Identify which cell holds the provided text, then report its [X, Y] central coordinate. 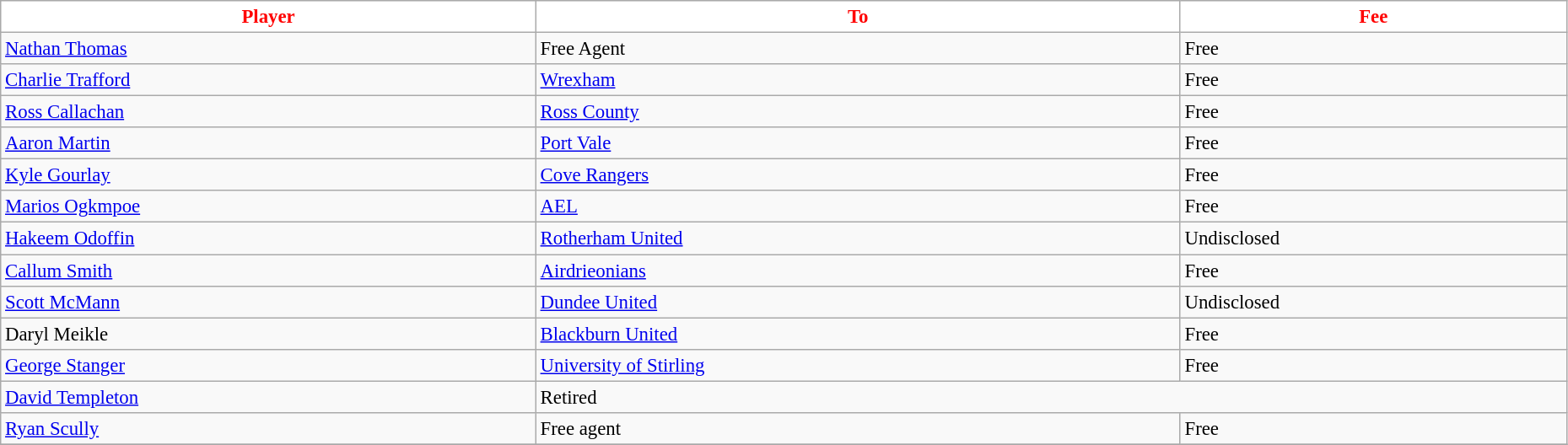
Marios Ogkmpoe [268, 206]
Ross Callachan [268, 112]
Aaron Martin [268, 143]
Retired [1051, 397]
Scott McMann [268, 302]
Daryl Meikle [268, 334]
To [858, 17]
Hakeem Odoffin [268, 239]
Nathan Thomas [268, 49]
Wrexham [858, 80]
Fee [1373, 17]
Cove Rangers [858, 175]
AEL [858, 206]
Dundee United [858, 302]
Ross County [858, 112]
Blackburn United [858, 334]
Free agent [858, 429]
Charlie Trafford [268, 80]
Kyle Gourlay [268, 175]
Ryan Scully [268, 429]
David Templeton [268, 397]
Airdrieonians [858, 271]
University of Stirling [858, 365]
Callum Smith [268, 271]
Free Agent [858, 49]
Player [268, 17]
George Stanger [268, 365]
Rotherham United [858, 239]
Port Vale [858, 143]
